From the cell containing the given text, extract its center point as (x, y) coordinate. 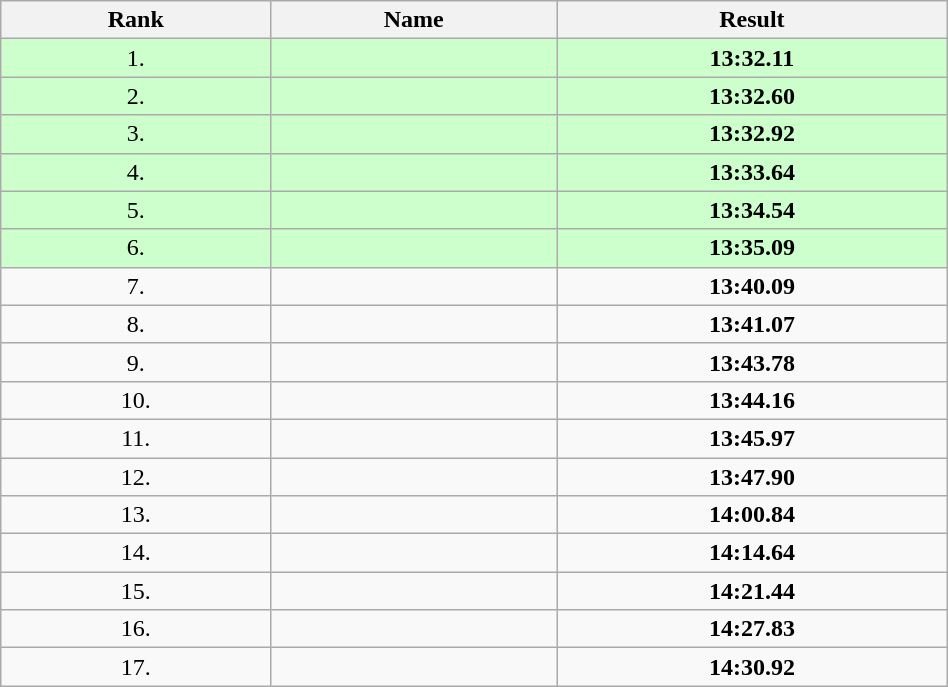
13:41.07 (752, 324)
8. (136, 324)
14:21.44 (752, 591)
13:34.54 (752, 210)
13:43.78 (752, 362)
6. (136, 248)
13:33.64 (752, 172)
14:14.64 (752, 553)
Name (414, 20)
13:44.16 (752, 400)
5. (136, 210)
1. (136, 58)
11. (136, 438)
13:32.11 (752, 58)
14. (136, 553)
4. (136, 172)
3. (136, 134)
15. (136, 591)
Result (752, 20)
14:00.84 (752, 515)
13:32.92 (752, 134)
14:30.92 (752, 667)
9. (136, 362)
10. (136, 400)
2. (136, 96)
7. (136, 286)
13:45.97 (752, 438)
Rank (136, 20)
16. (136, 629)
12. (136, 477)
13. (136, 515)
17. (136, 667)
13:47.90 (752, 477)
13:35.09 (752, 248)
14:27.83 (752, 629)
13:40.09 (752, 286)
13:32.60 (752, 96)
